Capture the cell that displays the provided text and extract its (x, y) central coordinate. 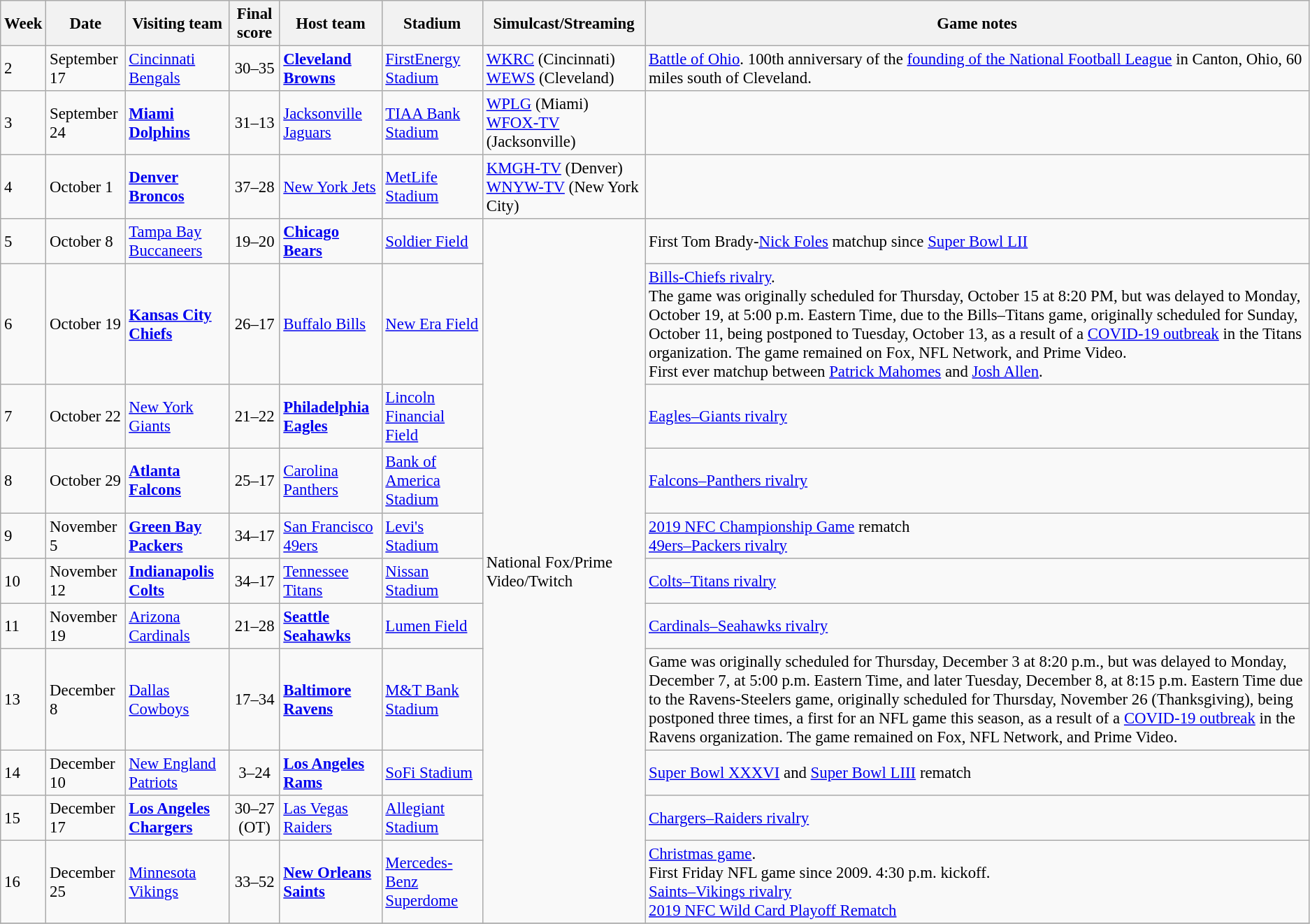
October 22 (85, 417)
6 (24, 324)
4 (24, 187)
Seattle Seahawks (331, 626)
7 (24, 417)
3 (24, 123)
Tampa Bay Buccaneers (178, 242)
Baltimore Ravens (331, 699)
Host team (331, 24)
New York Giants (178, 417)
11 (24, 626)
September 24 (85, 123)
30–27 (OT) (254, 818)
Christmas game.First Friday NFL game since 2009. 4:30 p.m. kickoff.Saints–Vikings rivalry2019 NFC Wild Card Playoff Rematch (977, 882)
Final score (254, 24)
Atlanta Falcons (178, 481)
First Tom Brady-Nick Foles matchup since Super Bowl LII (977, 242)
FirstEnergy Stadium (432, 68)
31–13 (254, 123)
Lumen Field (432, 626)
13 (24, 699)
M&T Bank Stadium (432, 699)
9 (24, 535)
Kansas City Chiefs (178, 324)
Miami Dolphins (178, 123)
Super Bowl XXXVI and Super Bowl LIII rematch (977, 773)
Indianapolis Colts (178, 580)
Simulcast/Streaming (563, 24)
Week (24, 24)
Soldier Field (432, 242)
16 (24, 882)
Visiting team (178, 24)
December 10 (85, 773)
25–17 (254, 481)
14 (24, 773)
September 17 (85, 68)
Tennessee Titans (331, 580)
Colts–Titans rivalry (977, 580)
December 25 (85, 882)
October 8 (85, 242)
December 17 (85, 818)
Buffalo Bills (331, 324)
Eagles–Giants rivalry (977, 417)
Los Angeles Chargers (178, 818)
Game notes (977, 24)
Levi's Stadium (432, 535)
Denver Broncos (178, 187)
Allegiant Stadium (432, 818)
17–34 (254, 699)
Arizona Cardinals (178, 626)
Dallas Cowboys (178, 699)
Bank of America Stadium (432, 481)
November 19 (85, 626)
KMGH-TV (Denver)WNYW-TV (New York City) (563, 187)
Mercedes-Benz Superdome (432, 882)
37–28 (254, 187)
10 (24, 580)
SoFi Stadium (432, 773)
October 1 (85, 187)
5 (24, 242)
19–20 (254, 242)
Cardinals–Seahawks rivalry (977, 626)
3–24 (254, 773)
Chicago Bears (331, 242)
Falcons–Panthers rivalry (977, 481)
Stadium (432, 24)
33–52 (254, 882)
Philadelphia Eagles (331, 417)
Cleveland Browns (331, 68)
MetLife Stadium (432, 187)
TIAA Bank Stadium (432, 123)
Nissan Stadium (432, 580)
Los Angeles Rams (331, 773)
October 19 (85, 324)
December 8 (85, 699)
26–17 (254, 324)
New Era Field (432, 324)
Battle of Ohio. 100th anniversary of the founding of the National Football League in Canton, Ohio, 60 miles south of Cleveland. (977, 68)
15 (24, 818)
Date (85, 24)
November 12 (85, 580)
Lincoln Financial Field (432, 417)
8 (24, 481)
San Francisco 49ers (331, 535)
Las Vegas Raiders (331, 818)
21–28 (254, 626)
2 (24, 68)
Chargers–Raiders rivalry (977, 818)
Jacksonville Jaguars (331, 123)
2019 NFC Championship Game rematch49ers–Packers rivalry (977, 535)
National Fox/Prime Video/Twitch (563, 571)
Minnesota Vikings (178, 882)
November 5 (85, 535)
New York Jets (331, 187)
Green Bay Packers (178, 535)
October 29 (85, 481)
WPLG (Miami)WFOX-TV (Jacksonville) (563, 123)
Carolina Panthers (331, 481)
30–35 (254, 68)
21–22 (254, 417)
New Orleans Saints (331, 882)
Cincinnati Bengals (178, 68)
New England Patriots (178, 773)
WKRC (Cincinnati)WEWS (Cleveland) (563, 68)
